Find where the given text appears and provide that cell's center as [x, y] coordinate. 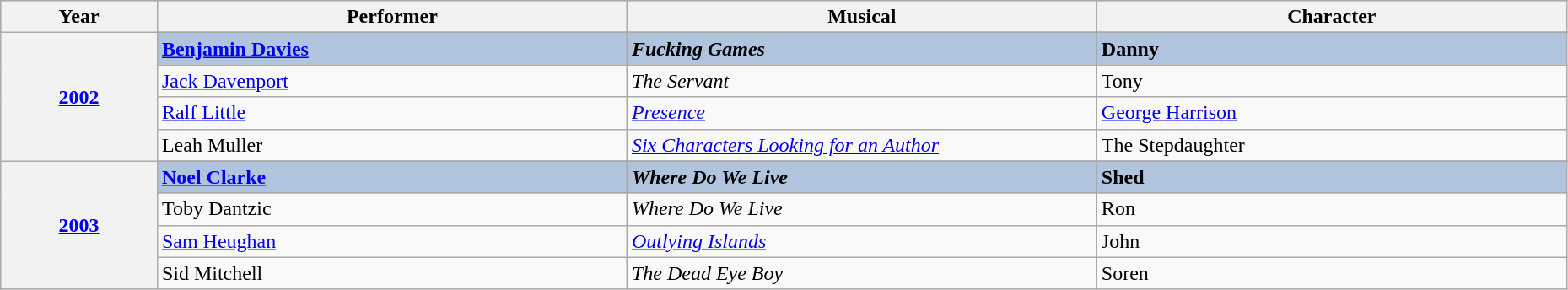
2002 [79, 97]
Jack Davenport [391, 81]
The Servant [862, 81]
Leah Muller [391, 145]
Presence [862, 113]
Character [1331, 17]
Musical [862, 17]
Benjamin Davies [391, 49]
Year [79, 17]
Danny [1331, 49]
Ron [1331, 209]
Sid Mitchell [391, 273]
Soren [1331, 273]
The Dead Eye Boy [862, 273]
Noel Clarke [391, 177]
John [1331, 241]
The Stepdaughter [1331, 145]
Fucking Games [862, 49]
Toby Dantzic [391, 209]
Six Characters Looking for an Author [862, 145]
Outlying Islands [862, 241]
Shed [1331, 177]
Sam Heughan [391, 241]
Tony [1331, 81]
Performer [391, 17]
2003 [79, 225]
Ralf Little [391, 113]
George Harrison [1331, 113]
